Output the (X, Y) coordinate of the center of the cell containing the given text.  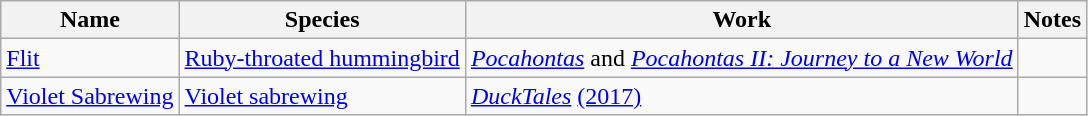
Violet Sabrewing (90, 96)
DuckTales (2017) (742, 96)
Ruby-throated hummingbird (322, 58)
Pocahontas and Pocahontas II: Journey to a New World (742, 58)
Violet sabrewing (322, 96)
Species (322, 20)
Work (742, 20)
Flit (90, 58)
Name (90, 20)
Notes (1052, 20)
